For the text-containing cell, return its midpoint in (X, Y) coordinate format. 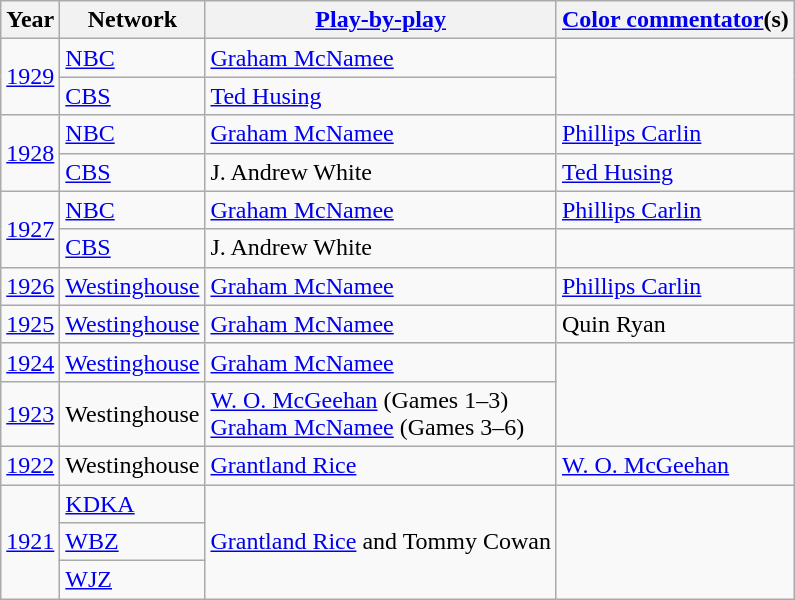
WBZ (132, 542)
1921 (30, 541)
Color commentator(s) (675, 20)
Grantland Rice and Tommy Cowan (381, 541)
1922 (30, 465)
W. O. McGeehan (675, 465)
1928 (30, 153)
Play-by-play (381, 20)
WJZ (132, 580)
1924 (30, 362)
W. O. McGeehan (Games 1–3)Graham McNamee (Games 3–6) (381, 414)
Network (132, 20)
KDKA (132, 503)
1923 (30, 414)
1926 (30, 286)
1927 (30, 229)
1929 (30, 77)
1925 (30, 324)
Quin Ryan (675, 324)
Year (30, 20)
Grantland Rice (381, 465)
